Identify which cell holds the provided text, then report its (x, y) central coordinate. 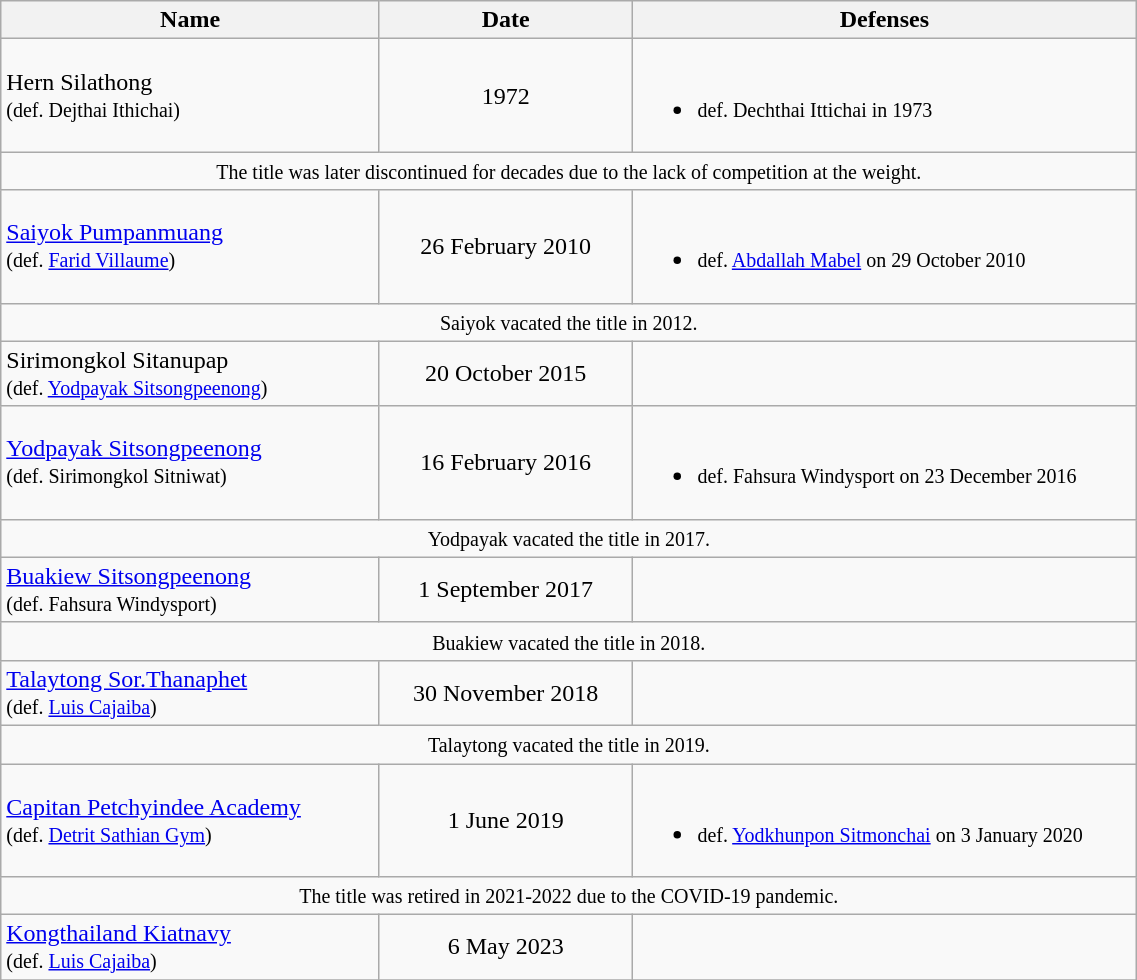
The title was later discontinued for decades due to the lack of competition at the weight. (569, 171)
Saiyok Pumpanmuang (def. Farid Villaume) (190, 246)
26 February 2010 (505, 246)
30 November 2018 (505, 692)
Kongthailand Kiatnavy(def. Luis Cajaiba) (190, 948)
Talaytong Sor.Thanaphet (def. Luis Cajaiba) (190, 692)
Talaytong vacated the title in 2019. (569, 744)
Yodpayak vacated the title in 2017. (569, 538)
20 October 2015 (505, 374)
Capitan Petchyindee Academy (def. Detrit Sathian Gym) (190, 820)
def. Yodkhunpon Sitmonchai on 3 January 2020 (884, 820)
16 February 2016 (505, 462)
Sirimongkol Sitanupap (def. Yodpayak Sitsongpeenong) (190, 374)
Hern Silathong (def. Dejthai Ithichai) (190, 96)
1972 (505, 96)
Buakiew vacated the title in 2018. (569, 641)
6 May 2023 (505, 948)
def. Abdallah Mabel on 29 October 2010 (884, 246)
1 September 2017 (505, 590)
The title was retired in 2021-2022 due to the COVID-19 pandemic. (569, 896)
1 June 2019 (505, 820)
Yodpayak Sitsongpeenong (def. Sirimongkol Sitniwat) (190, 462)
Saiyok vacated the title in 2012. (569, 322)
Name (190, 20)
Date (505, 20)
Buakiew Sitsongpeenong (def. Fahsura Windysport) (190, 590)
def. Dechthai Ittichai in 1973 (884, 96)
def. Fahsura Windysport on 23 December 2016 (884, 462)
Defenses (884, 20)
